Search for the cell housing the specified text and yield its [x, y] center coordinate. 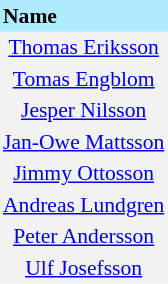
Thomas Eriksson [84, 48]
Jimmy Ottosson [84, 174]
Ulf Josefsson [84, 268]
Peter Andersson [84, 236]
Jesper Nilsson [84, 110]
Andreas Lundgren [84, 205]
Jan-Owe Mattsson [84, 142]
Tomas Engblom [84, 79]
Name [84, 16]
